Return (x, y) of the center of cell containing provided text 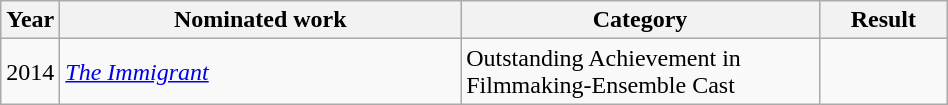
Outstanding Achievement in Filmmaking-Ensemble Cast (640, 72)
Category (640, 20)
Result (883, 20)
Nominated work (260, 20)
The Immigrant (260, 72)
Year (30, 20)
2014 (30, 72)
